For the text-containing cell, return its midpoint in [X, Y] coordinate format. 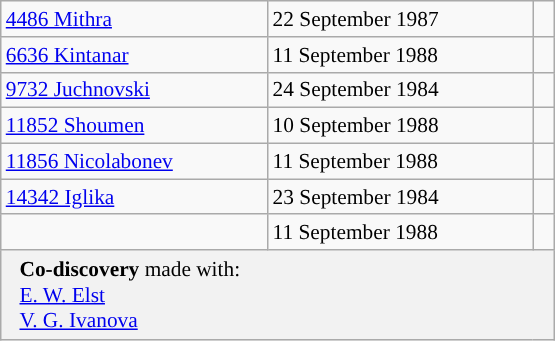
11852 Shoumen [134, 126]
14342 Iglika [134, 197]
11856 Nicolabonev [134, 161]
24 September 1984 [400, 90]
9732 Juchnovski [134, 90]
4486 Mithra [134, 19]
23 September 1984 [400, 197]
10 September 1988 [400, 126]
Co-discovery made with: E. W. Elst V. G. Ivanova [278, 295]
22 September 1987 [400, 19]
6636 Kintanar [134, 55]
